Output the (X, Y) coordinate of the center of the cell containing the given text.  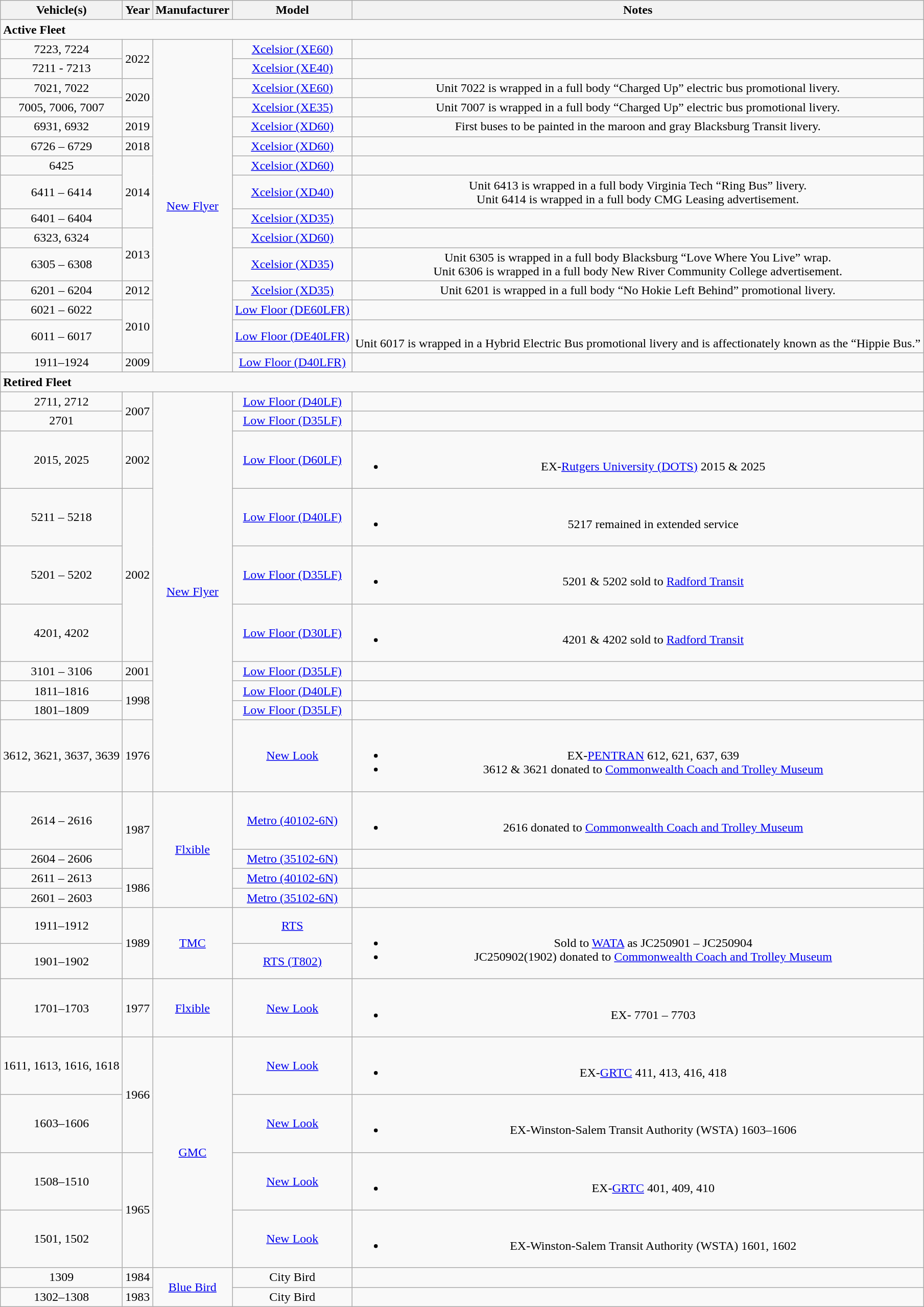
2013 (138, 254)
7223, 7224 (61, 49)
Notes (638, 10)
2022 (138, 59)
1501, 1502 (61, 1239)
2009 (138, 363)
1901–1902 (61, 961)
2604 – 2606 (61, 859)
EX-GRTC 411, 413, 416, 418 (638, 1065)
7021, 7022 (61, 88)
5201 – 5202 (61, 575)
Retired Fleet (462, 382)
Unit 6413 is wrapped in a full body Virginia Tech “Ring Bus” livery.Unit 6414 is wrapped in a full body CMG Leasing advertisement. (638, 192)
2614 – 2616 (61, 820)
1801–1809 (61, 710)
Unit 7022 is wrapped in a full body “Charged Up” electric bus promotional livery. (638, 88)
1701–1703 (61, 1008)
First buses to be painted in the maroon and gray Blacksburg Transit livery. (638, 127)
2601 – 2603 (61, 898)
5211 – 5218 (61, 517)
2611 – 2613 (61, 878)
2015, 2025 (61, 460)
1965 (138, 1210)
2014 (138, 192)
RTS (T802) (292, 961)
Blue Bird (193, 1287)
Year (138, 10)
7211 - 7213 (61, 68)
1983 (138, 1297)
6011 – 6017 (61, 336)
2001 (138, 671)
6201 – 6204 (61, 291)
6323, 6324 (61, 237)
1911–1924 (61, 363)
5217 remained in extended service (638, 517)
Low Floor (D30LF) (292, 632)
2019 (138, 127)
Xcelsior (XE35) (292, 107)
1984 (138, 1277)
Unit 6017 is wrapped in a Hybrid Electric Bus promotional livery and is affectionately known as the “Hippie Bus.” (638, 336)
1986 (138, 888)
1508–1510 (61, 1181)
1976 (138, 755)
2020 (138, 98)
Low Floor (DE60LFR) (292, 310)
1611, 1613, 1616, 1618 (61, 1065)
1911–1912 (61, 925)
EX-Rutgers University (DOTS) 2015 & 2025 (638, 460)
Xcelsior (XD40) (292, 192)
1309 (61, 1277)
EX-PENTRAN 612, 621, 637, 6393612 & 3621 donated to Commonwealth Coach and Trolley Museum (638, 755)
Manufacturer (193, 10)
4201 & 4202 sold to Radford Transit (638, 632)
5201 & 5202 sold to Radford Transit (638, 575)
1977 (138, 1008)
2701 (61, 421)
Unit 7007 is wrapped in a full body “Charged Up” electric bus promotional livery. (638, 107)
1966 (138, 1095)
2616 donated to Commonwealth Coach and Trolley Museum (638, 820)
Active Fleet (462, 30)
7005, 7006, 7007 (61, 107)
Xcelsior (XE40) (292, 68)
6726 – 6729 (61, 146)
3612, 3621, 3637, 3639 (61, 755)
RTS (292, 925)
1603–1606 (61, 1124)
Vehicle(s) (61, 10)
1998 (138, 700)
2012 (138, 291)
1987 (138, 830)
Unit 6201 is wrapped in a full body “No Hokie Left Behind” promotional livery. (638, 291)
2711, 2712 (61, 401)
1989 (138, 943)
6021 – 6022 (61, 310)
1302–1308 (61, 1297)
6931, 6932 (61, 127)
TMC (193, 943)
Sold to WATA as JC250901 – JC250904JC250902(1902) donated to Commonwealth Coach and Trolley Museum (638, 943)
Low Floor (D40LFR) (292, 363)
EX- 7701 – 7703 (638, 1008)
6401 – 6404 (61, 218)
2010 (138, 327)
1811–1816 (61, 691)
Model (292, 10)
EX-Winston-Salem Transit Authority (WSTA) 1603–1606 (638, 1124)
Low Floor (D60LF) (292, 460)
EX-GRTC 401, 409, 410 (638, 1181)
GMC (193, 1152)
2007 (138, 411)
3101 – 3106 (61, 671)
6425 (61, 165)
6411 – 6414 (61, 192)
4201, 4202 (61, 632)
2018 (138, 146)
6305 – 6308 (61, 264)
EX-Winston-Salem Transit Authority (WSTA) 1601, 1602 (638, 1239)
Low Floor (DE40LFR) (292, 336)
